From the cell containing the given text, extract its center point as (x, y) coordinate. 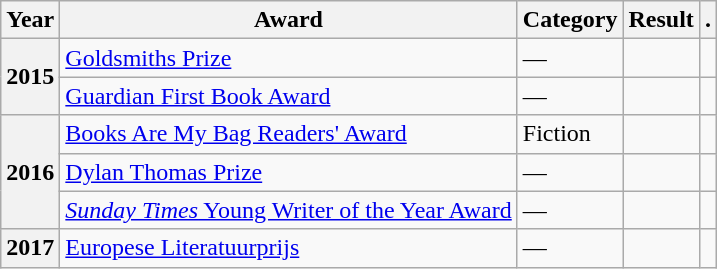
2015 (30, 77)
Year (30, 20)
Result (661, 20)
Dylan Thomas Prize (288, 172)
Award (288, 20)
Sunday Times Young Writer of the Year Award (288, 210)
2016 (30, 172)
Books Are My Bag Readers' Award (288, 134)
Guardian First Book Award (288, 96)
Europese Literatuurprijs (288, 248)
Category (570, 20)
Goldsmiths Prize (288, 58)
. (708, 20)
2017 (30, 248)
Fiction (570, 134)
